Return the [X, Y] coordinate for the center point of the cell that contains the specified text.  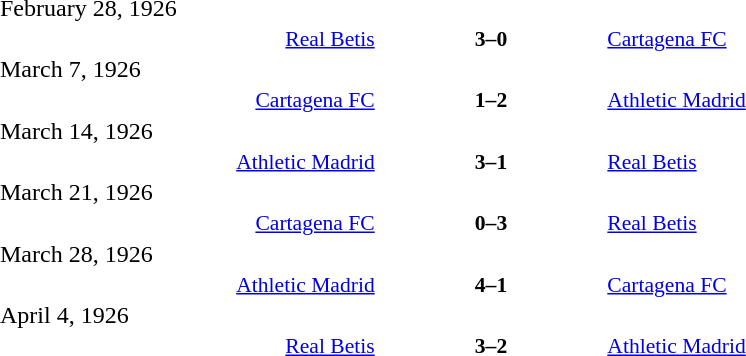
4–1 [492, 284]
0–3 [492, 223]
1–2 [492, 100]
3–0 [492, 38]
3–1 [492, 162]
